Identify which cell holds the provided text, then report its [x, y] central coordinate. 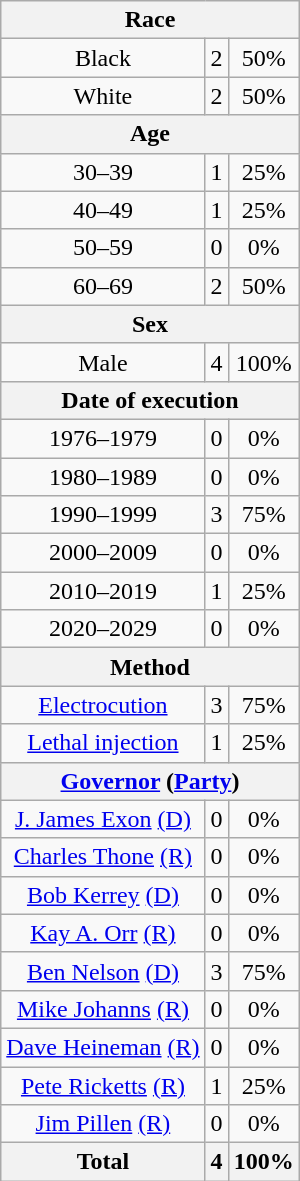
Age [150, 134]
Charles Thone (R) [103, 857]
Pete Ricketts (R) [103, 1085]
60–69 [103, 286]
Sex [150, 324]
J. James Exon (D) [103, 819]
Electrocution [103, 705]
Bob Kerrey (D) [103, 895]
2000–2009 [103, 553]
Ben Nelson (D) [103, 971]
40–49 [103, 210]
Mike Johanns (R) [103, 1009]
White [103, 96]
Governor (Party) [150, 781]
Dave Heineman (R) [103, 1047]
Race [150, 20]
Date of execution [150, 400]
1980–1989 [103, 477]
Method [150, 667]
2020–2029 [103, 629]
Lethal injection [103, 743]
Jim Pillen (R) [103, 1124]
Kay A. Orr (R) [103, 933]
Male [103, 362]
2010–2019 [103, 591]
Black [103, 58]
Total [103, 1162]
30–39 [103, 172]
50–59 [103, 248]
1990–1999 [103, 515]
1976–1979 [103, 438]
